Detect which cell encompasses the target text, then output its (x, y) center coordinate. 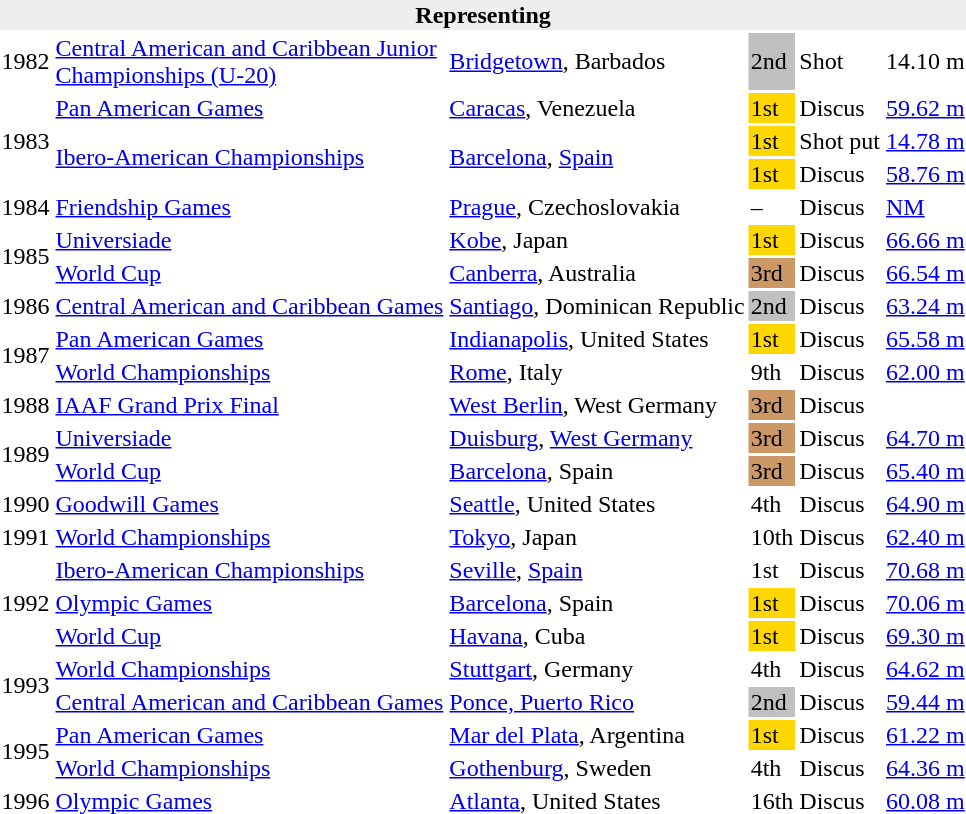
1989 (26, 454)
Mar del Plata, Argentina (597, 735)
Duisburg, West Germany (597, 438)
1991 (26, 537)
Shot put (840, 141)
IAAF Grand Prix Final (250, 405)
Caracas, Venezuela (597, 108)
1985 (26, 256)
10th (772, 537)
Shot (840, 62)
Canberra, Australia (597, 273)
1995 (26, 752)
Bridgetown, Barbados (597, 62)
Havana, Cuba (597, 636)
1992 (26, 603)
1987 (26, 356)
1986 (26, 306)
Representing (483, 15)
Tokyo, Japan (597, 537)
Indianapolis, United States (597, 339)
Seattle, United States (597, 504)
Central American and Caribbean JuniorChampionships (U-20) (250, 62)
Prague, Czechoslovakia (597, 207)
Kobe, Japan (597, 240)
Olympic Games (250, 603)
Friendship Games (250, 207)
1993 (26, 686)
1983 (26, 141)
Goodwill Games (250, 504)
1984 (26, 207)
Ponce, Puerto Rico (597, 702)
West Berlin, West Germany (597, 405)
1988 (26, 405)
Seville, Spain (597, 570)
Stuttgart, Germany (597, 669)
Rome, Italy (597, 372)
1990 (26, 504)
9th (772, 372)
Gothenburg, Sweden (597, 768)
1982 (26, 62)
– (772, 207)
Santiago, Dominican Republic (597, 306)
